For the text-containing cell, return its midpoint in (X, Y) coordinate format. 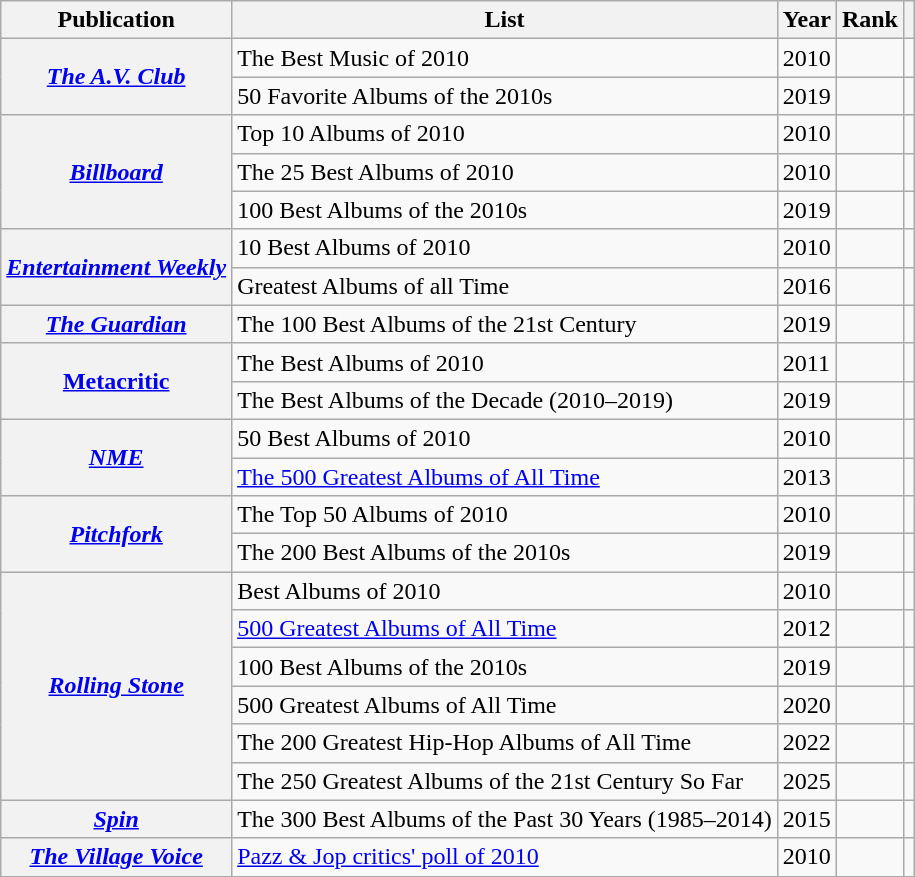
2013 (806, 477)
50 Best Albums of 2010 (505, 438)
Pitchfork (116, 534)
50 Favorite Albums of the 2010s (505, 96)
Spin (116, 819)
The 200 Greatest Hip-Hop Albums of All Time (505, 743)
The Village Voice (116, 857)
The 100 Best Albums of the 21st Century (505, 324)
Billboard (116, 172)
The 300 Best Albums of the Past 30 Years (1985–2014) (505, 819)
Best Albums of 2010 (505, 591)
Year (806, 20)
The 200 Best Albums of the 2010s (505, 553)
Rolling Stone (116, 686)
2011 (806, 362)
2015 (806, 819)
List (505, 20)
Entertainment Weekly (116, 267)
Publication (116, 20)
2025 (806, 781)
2020 (806, 705)
The Guardian (116, 324)
2012 (806, 629)
The 250 Greatest Albums of the 21st Century So Far (505, 781)
2016 (806, 286)
Greatest Albums of all Time (505, 286)
The Top 50 Albums of 2010 (505, 515)
The 25 Best Albums of 2010 (505, 172)
2022 (806, 743)
10 Best Albums of 2010 (505, 248)
Rank (870, 20)
The A.V. Club (116, 77)
Metacritic (116, 381)
The Best Music of 2010 (505, 58)
Pazz & Jop critics' poll of 2010 (505, 857)
The Best Albums of 2010 (505, 362)
The 500 Greatest Albums of All Time (505, 477)
The Best Albums of the Decade (2010–2019) (505, 400)
Top 10 Albums of 2010 (505, 134)
NME (116, 457)
